Identify which cell holds the provided text, then report its (x, y) central coordinate. 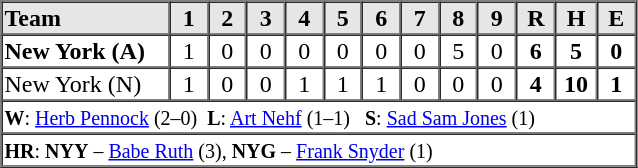
9 (498, 18)
R (536, 18)
W: Herb Pennock (2–0) L: Art Nehf (1–1) S: Sad Sam Jones (1) (319, 116)
2 (228, 18)
7 (420, 18)
New York (N) (86, 84)
Team (86, 18)
HR: NYY – Babe Ruth (3), NYG – Frank Snyder (1) (319, 150)
3 (266, 18)
8 (458, 18)
10 (576, 84)
H (576, 18)
E (616, 18)
New York (A) (86, 50)
